Return (X, Y) of the center of cell containing provided text 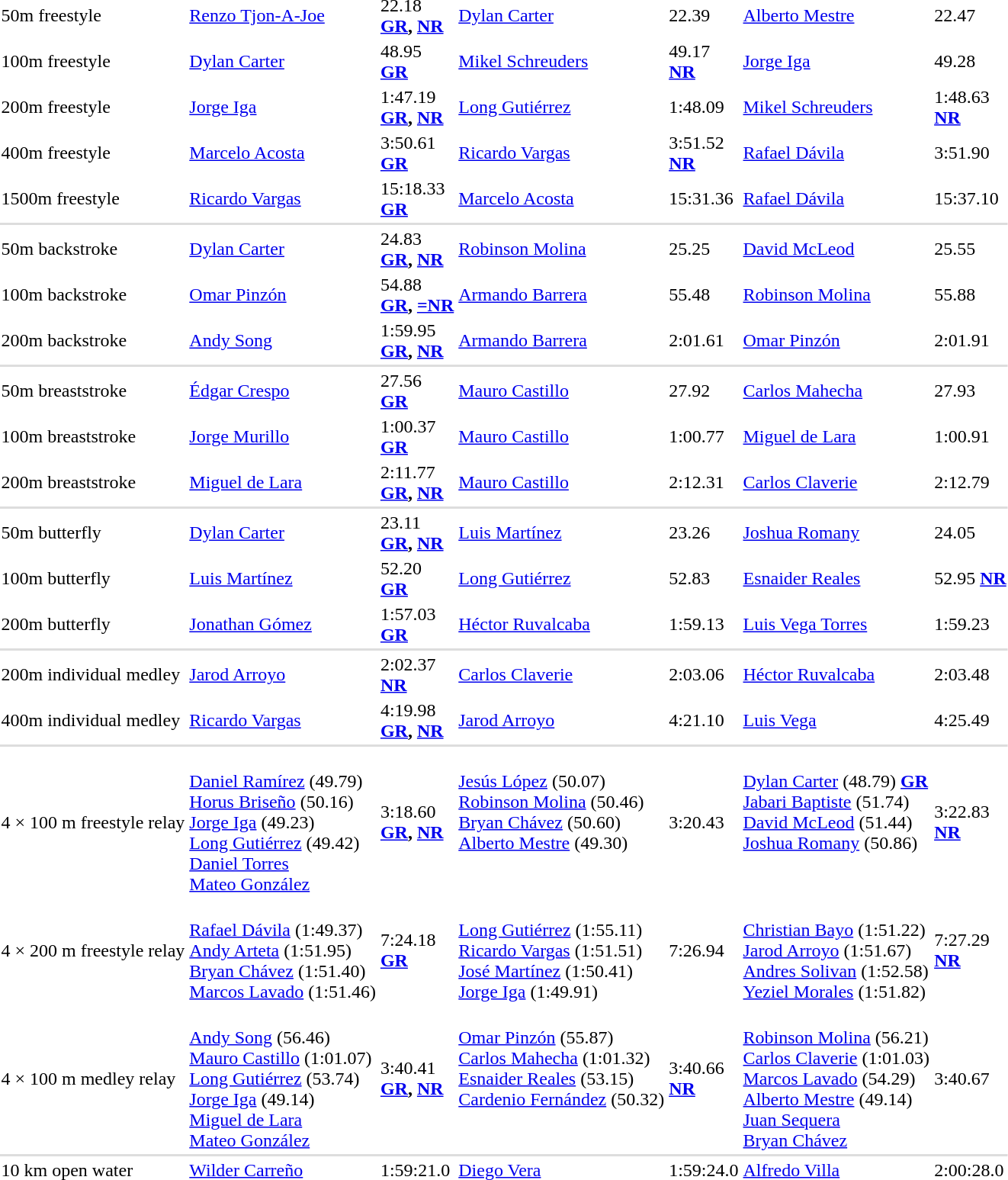
400m freestyle (93, 153)
Édgar Crespo (283, 391)
3:20.43 (704, 822)
15:31.36 (704, 198)
7:26.94 (704, 950)
15:37.10 (971, 198)
Luis Vega Torres (836, 624)
400m individual medley (93, 720)
52.83 (704, 578)
1:00.77 (704, 436)
Luis Vega (836, 720)
1500m freestyle (93, 198)
50m backstroke (93, 249)
3:40.66NR (704, 1079)
2:03.48 (971, 674)
2:01.61 (704, 340)
4 × 100 m freestyle relay (93, 822)
2:03.06 (704, 674)
Jorge Murillo (283, 436)
Dylan Carter (48.79) GRJabari Baptiste (51.74)David McLeod (51.44)Joshua Romany (50.86) (836, 822)
4 × 200 m freestyle relay (93, 950)
27.56GR (416, 391)
4:19.98GR, NR (416, 720)
Rafael Dávila (1:49.37)Andy Arteta (1:51.95)Bryan Chávez (1:51.40)Marcos Lavado (1:51.46) (283, 950)
Jesús López (50.07)Robinson Molina (50.46)Bryan Chávez (50.60)Alberto Mestre (49.30) (561, 822)
52.20GR (416, 578)
1:59.95GR, NR (416, 340)
2:11.77GR, NR (416, 482)
Robinson Molina (56.21)Carlos Claverie (1:01.03)Marcos Lavado (54.29)Alberto Mestre (49.14)Juan SequeraBryan Chávez (836, 1079)
1:48.09 (704, 107)
1:47.19GR, NR (416, 107)
3:40.67 (971, 1079)
Andy Song (56.46)Mauro Castillo (1:01.07)Long Gutiérrez (53.74)Jorge Iga (49.14)Miguel de LaraMateo González (283, 1079)
200m backstroke (93, 340)
54.88GR, =NR (416, 294)
4:21.10 (704, 720)
24.05 (971, 532)
Esnaider Reales (836, 578)
2:12.31 (704, 482)
15:18.33GR (416, 198)
Daniel Ramírez (49.79)Horus Briseño (50.16)Jorge Iga (49.23)Long Gutiérrez (49.42)Daniel TorresMateo González (283, 822)
49.17NR (704, 61)
Joshua Romany (836, 532)
50m butterfly (93, 532)
Jonathan Gómez (283, 624)
55.48 (704, 294)
4 × 100 m medley relay (93, 1079)
Andy Song (283, 340)
23.26 (704, 532)
100m butterfly (93, 578)
55.88 (971, 294)
24.83GR, NR (416, 249)
David McLeod (836, 249)
23.11GR, NR (416, 532)
7:27.29NR (971, 950)
2:02.37NR (416, 674)
52.95 NR (971, 578)
7:24.18GR (416, 950)
2:12.79 (971, 482)
200m breaststroke (93, 482)
200m individual medley (93, 674)
Omar Pinzón (55.87)Carlos Mahecha (1:01.32)Esnaider Reales (53.15)Cardenio Fernández (50.32) (561, 1079)
200m freestyle (93, 107)
1:48.63NR (971, 107)
3:40.41GR, NR (416, 1079)
1:00.37GR (416, 436)
27.92 (704, 391)
25.25 (704, 249)
1:00.91 (971, 436)
50m breaststroke (93, 391)
1:59.13 (704, 624)
1:57.03GR (416, 624)
Long Gutiérrez (1:55.11)Ricardo Vargas (1:51.51)José Martínez (1:50.41)Jorge Iga (1:49.91) (561, 950)
4:25.49 (971, 720)
Carlos Mahecha (836, 391)
48.95GR (416, 61)
25.55 (971, 249)
3:50.61GR (416, 153)
27.93 (971, 391)
Christian Bayo (1:51.22)Jarod Arroyo (1:51.67)Andres Solivan (1:52.58)Yeziel Morales (1:51.82) (836, 950)
1:59.23 (971, 624)
3:18.60GR, NR (416, 822)
3:51.90 (971, 153)
2:01.91 (971, 340)
100m backstroke (93, 294)
3:22.83NR (971, 822)
100m freestyle (93, 61)
49.28 (971, 61)
3:51.52NR (704, 153)
200m butterfly (93, 624)
100m breaststroke (93, 436)
